Output the [X, Y] coordinate of the center of the cell containing the given text.  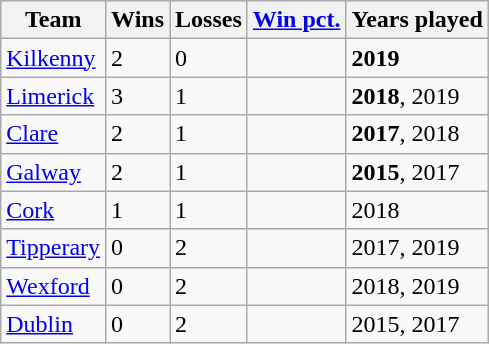
2017, 2019 [417, 248]
2017, 2018 [417, 134]
Galway [54, 172]
Cork [54, 210]
Team [54, 20]
Win pct. [296, 20]
Wexford [54, 286]
Wins [138, 20]
Losses [209, 20]
2019 [417, 58]
Tipperary [54, 248]
2018 [417, 210]
Clare [54, 134]
Kilkenny [54, 58]
Limerick [54, 96]
Dublin [54, 324]
Years played [417, 20]
3 [138, 96]
